Output the [x, y] coordinate of the center of the cell containing the given text.  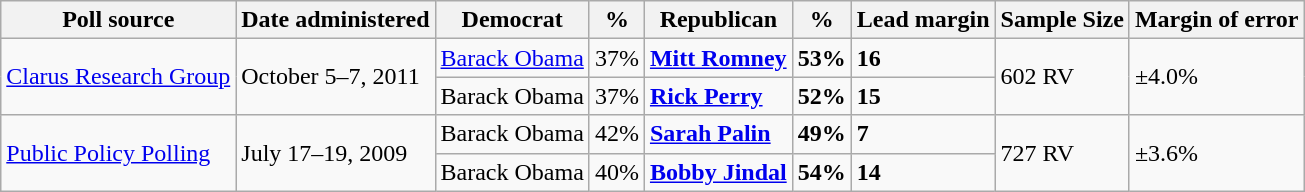
Bobby Jindal [718, 172]
727 RV [1062, 153]
14 [923, 172]
Margin of error [1216, 20]
Clarus Research Group [118, 77]
±4.0% [1216, 77]
42% [616, 134]
40% [616, 172]
7 [923, 134]
Public Policy Polling [118, 153]
54% [822, 172]
Poll source [118, 20]
Mitt Romney [718, 58]
Sarah Palin [718, 134]
52% [822, 96]
15 [923, 96]
±3.6% [1216, 153]
Date administered [336, 20]
Republican [718, 20]
Lead margin [923, 20]
16 [923, 58]
October 5–7, 2011 [336, 77]
49% [822, 134]
602 RV [1062, 77]
Sample Size [1062, 20]
Democrat [512, 20]
July 17–19, 2009 [336, 153]
53% [822, 58]
Rick Perry [718, 96]
